Extract the (X, Y) coordinate from the center of the cell holding the provided text.  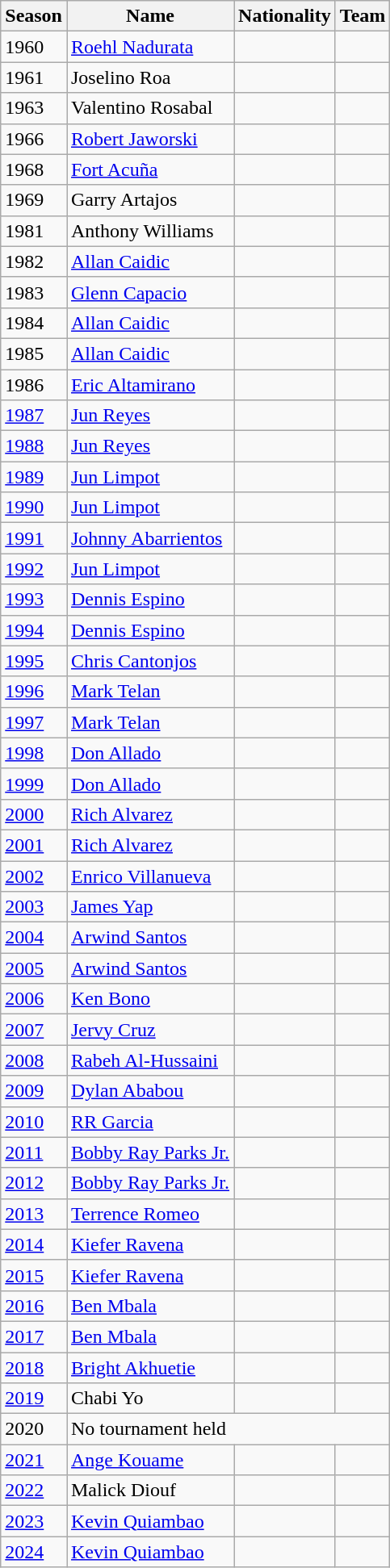
Enrico Villanueva (150, 876)
1989 (34, 477)
2024 (34, 1552)
1961 (34, 77)
1969 (34, 200)
Chabi Yo (150, 1399)
Fort Acuña (150, 169)
Team (363, 16)
Johnny Abarrientos (150, 538)
Jervy Cruz (150, 1030)
1990 (34, 508)
2000 (34, 814)
2021 (34, 1460)
Garry Artajos (150, 200)
2019 (34, 1399)
Terrence Romeo (150, 1214)
Name (150, 16)
1984 (34, 323)
2008 (34, 1060)
1995 (34, 661)
Rabeh Al-Hussaini (150, 1060)
Dylan Ababou (150, 1091)
2020 (34, 1429)
1983 (34, 292)
2015 (34, 1275)
1988 (34, 446)
2007 (34, 1030)
Valentino Rosabal (150, 108)
2022 (34, 1491)
2012 (34, 1183)
Malick Diouf (150, 1491)
2005 (34, 968)
Glenn Capacio (150, 292)
2004 (34, 938)
2016 (34, 1306)
2010 (34, 1122)
1998 (34, 753)
2023 (34, 1521)
2013 (34, 1214)
Eric Altamirano (150, 385)
2002 (34, 876)
1994 (34, 630)
1986 (34, 385)
2014 (34, 1244)
1982 (34, 261)
No tournament held (228, 1429)
1981 (34, 231)
2011 (34, 1152)
Bright Akhuetie (150, 1368)
1968 (34, 169)
1960 (34, 47)
2003 (34, 907)
Season (34, 16)
1992 (34, 569)
Roehl Nadurata (150, 47)
1996 (34, 692)
1991 (34, 538)
James Yap (150, 907)
2017 (34, 1336)
Joselino Roa (150, 77)
Nationality (285, 16)
2006 (34, 999)
2001 (34, 845)
1963 (34, 108)
RR Garcia (150, 1122)
Anthony Williams (150, 231)
1993 (34, 600)
1987 (34, 416)
Chris Cantonjos (150, 661)
Ange Kouame (150, 1460)
Ken Bono (150, 999)
1966 (34, 139)
2018 (34, 1368)
1985 (34, 353)
2009 (34, 1091)
1997 (34, 722)
1999 (34, 784)
Robert Jaworski (150, 139)
